Return [X, Y] of the center of cell containing provided text 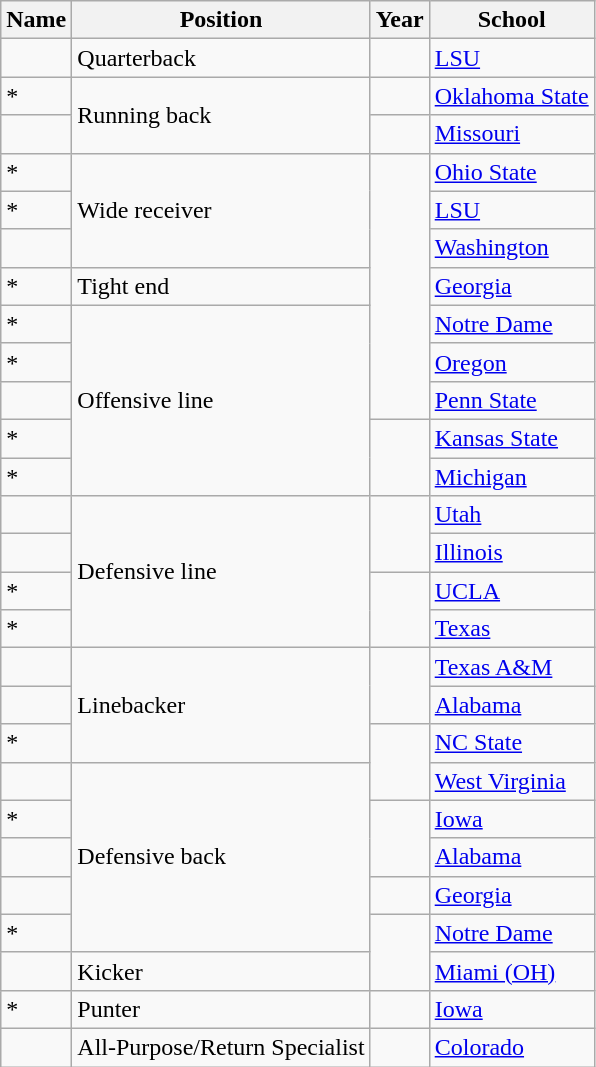
Punter [221, 1009]
Michigan [512, 477]
Miami (OH) [512, 971]
Defensive back [221, 857]
Offensive line [221, 400]
Tight end [221, 286]
Illinois [512, 553]
Texas [512, 629]
All-Purpose/Return Specialist [221, 1047]
Oregon [512, 362]
Washington [512, 248]
Penn State [512, 400]
Defensive line [221, 572]
Ohio State [512, 172]
Oklahoma State [512, 96]
Wide receiver [221, 210]
Kansas State [512, 438]
Position [221, 20]
West Virginia [512, 781]
Texas A&M [512, 667]
Missouri [512, 134]
Quarterback [221, 58]
Colorado [512, 1047]
Year [400, 20]
UCLA [512, 591]
Linebacker [221, 705]
Kicker [221, 971]
Name [36, 20]
Utah [512, 515]
Running back [221, 115]
NC State [512, 743]
School [512, 20]
